Capture the cell that displays the provided text and extract its [x, y] central coordinate. 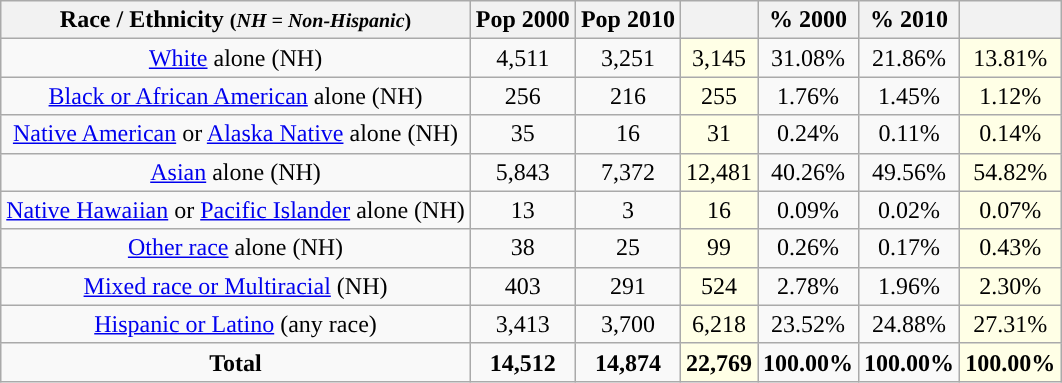
Native American or Alaska Native alone (NH) [236, 134]
3,251 [628, 58]
23.52% [808, 324]
256 [522, 96]
Asian alone (NH) [236, 172]
% 2010 [910, 20]
7,372 [628, 172]
255 [718, 96]
Total [236, 362]
0.11% [910, 134]
31.08% [808, 58]
Pop 2000 [522, 20]
291 [628, 286]
0.26% [808, 248]
54.82% [1010, 172]
38 [522, 248]
Race / Ethnicity (NH = Non-Hispanic) [236, 20]
14,512 [522, 362]
Hispanic or Latino (any race) [236, 324]
1.45% [910, 96]
0.07% [1010, 210]
Mixed race or Multiracial (NH) [236, 286]
27.31% [1010, 324]
0.09% [808, 210]
3,700 [628, 324]
0.24% [808, 134]
Pop 2010 [628, 20]
0.17% [910, 248]
2.78% [808, 286]
5,843 [522, 172]
2.30% [1010, 286]
14,874 [628, 362]
1.12% [1010, 96]
3,145 [718, 58]
0.14% [1010, 134]
13 [522, 210]
21.86% [910, 58]
31 [718, 134]
Other race alone (NH) [236, 248]
0.02% [910, 210]
3 [628, 210]
0.43% [1010, 248]
49.56% [910, 172]
Native Hawaiian or Pacific Islander alone (NH) [236, 210]
13.81% [1010, 58]
6,218 [718, 324]
403 [522, 286]
216 [628, 96]
% 2000 [808, 20]
White alone (NH) [236, 58]
99 [718, 248]
1.76% [808, 96]
24.88% [910, 324]
22,769 [718, 362]
4,511 [522, 58]
3,413 [522, 324]
Black or African American alone (NH) [236, 96]
40.26% [808, 172]
25 [628, 248]
524 [718, 286]
1.96% [910, 286]
35 [522, 134]
12,481 [718, 172]
